Scan for the cell matching the given text and deliver its (X, Y) coordinate at center. 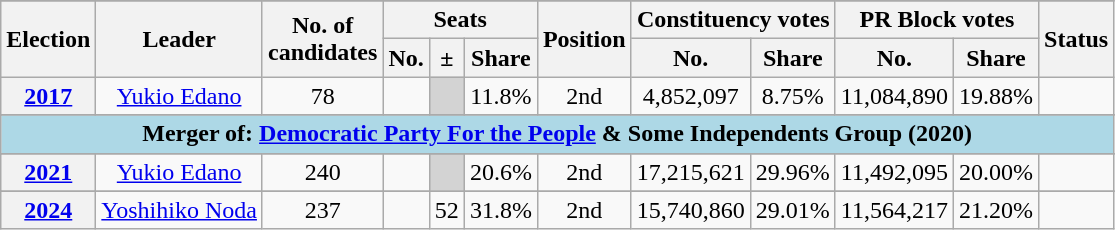
11,564,217 (894, 210)
29.96% (792, 172)
31.8% (500, 210)
15,740,860 (690, 210)
29.01% (792, 210)
237 (322, 210)
20.6% (500, 172)
Leader (180, 39)
52 (446, 210)
8.75% (792, 96)
21.20% (996, 210)
20.00% (996, 172)
19.88% (996, 96)
PR Block votes (936, 20)
2021 (48, 172)
Election (48, 39)
± (446, 58)
240 (322, 172)
Merger of: Democratic Party For the People & Some Independents Group (2020) (558, 134)
78 (322, 96)
17,215,621 (690, 172)
2024 (48, 210)
Position (584, 39)
11,492,095 (894, 172)
4,852,097 (690, 96)
Yoshihiko Noda (180, 210)
Seats (460, 20)
Constituency votes (733, 20)
Status (1076, 39)
2017 (48, 96)
11.8% (500, 96)
11,084,890 (894, 96)
No. ofcandidates (322, 39)
